Detect which cell encompasses the target text, then output its [X, Y] center coordinate. 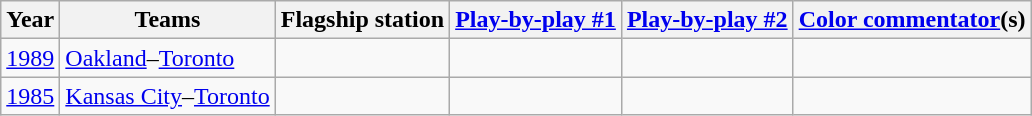
Play-by-play #2 [707, 20]
Play-by-play #1 [536, 20]
1985 [30, 96]
1989 [30, 58]
Oakland–Toronto [168, 58]
Color commentator(s) [912, 20]
Teams [168, 20]
Flagship station [362, 20]
Kansas City–Toronto [168, 96]
Year [30, 20]
